Extract the [X, Y] coordinate from the center of the cell holding the provided text.  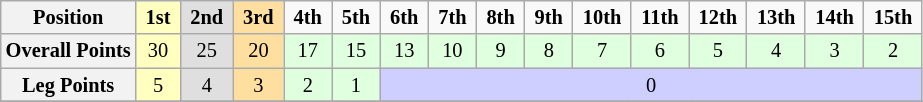
9 [500, 51]
5th [356, 17]
10th [602, 17]
15th [893, 17]
30 [158, 51]
Overall Points [68, 51]
1 [356, 85]
17 [308, 51]
25 [206, 51]
8th [500, 17]
6 [660, 51]
3rd [258, 17]
2nd [206, 17]
10 [452, 51]
20 [258, 51]
4th [308, 17]
Leg Points [68, 85]
9th [549, 17]
12th [718, 17]
Position [68, 17]
7 [602, 51]
11th [660, 17]
15 [356, 51]
8 [549, 51]
0 [651, 85]
7th [452, 17]
1st [158, 17]
13 [404, 51]
13th [776, 17]
6th [404, 17]
14th [834, 17]
